Capture the cell that displays the provided text and extract its [x, y] central coordinate. 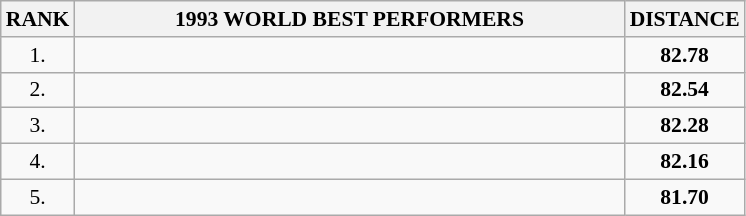
3. [38, 126]
82.78 [685, 55]
81.70 [685, 197]
1993 WORLD BEST PERFORMERS [349, 19]
82.54 [685, 90]
82.28 [685, 126]
5. [38, 197]
4. [38, 162]
2. [38, 90]
RANK [38, 19]
82.16 [685, 162]
DISTANCE [685, 19]
1. [38, 55]
